For the text-containing cell, return its midpoint in (X, Y) coordinate format. 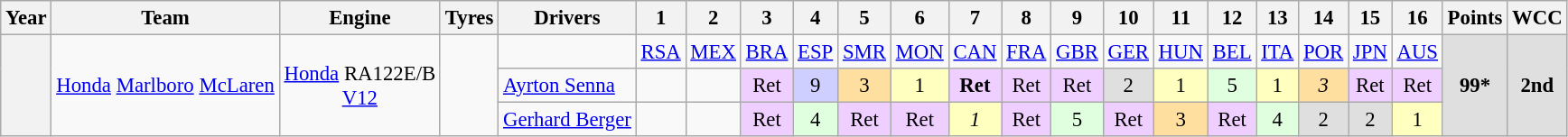
MON (919, 52)
Points (1474, 18)
14 (1324, 18)
16 (1417, 18)
Team (165, 18)
MEX (714, 52)
BRA (766, 52)
Gerhard Berger (567, 120)
ESP (816, 52)
Honda Marlboro McLaren (165, 87)
99* (1474, 87)
WCC (1537, 18)
AUS (1417, 52)
FRA (1026, 52)
GBR (1077, 52)
Ayrton Senna (567, 86)
BEL (1232, 52)
Year (26, 18)
12 (1232, 18)
GER (1128, 52)
JPN (1371, 52)
ITA (1277, 52)
Tyres (469, 18)
HUN (1181, 52)
7 (975, 18)
15 (1371, 18)
CAN (975, 52)
6 (919, 18)
SMR (865, 52)
10 (1128, 18)
11 (1181, 18)
POR (1324, 52)
8 (1026, 18)
2nd (1537, 87)
Engine (359, 18)
Drivers (567, 18)
RSA (661, 52)
Honda RA122E/BV12 (359, 87)
13 (1277, 18)
